Return the [X, Y] coordinate for the center point of the cell that contains the specified text.  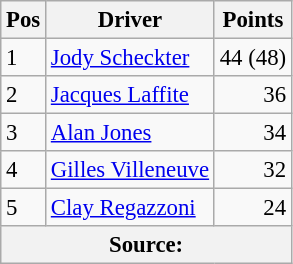
36 [252, 95]
32 [252, 170]
Gilles Villeneuve [130, 170]
24 [252, 208]
44 (48) [252, 58]
Points [252, 20]
5 [24, 208]
Driver [130, 20]
2 [24, 95]
Clay Regazzoni [130, 208]
4 [24, 170]
Jacques Laffite [130, 95]
1 [24, 58]
3 [24, 133]
34 [252, 133]
Jody Scheckter [130, 58]
Alan Jones [130, 133]
Source: [146, 245]
Pos [24, 20]
